Identify which cell holds the provided text, then report its (x, y) central coordinate. 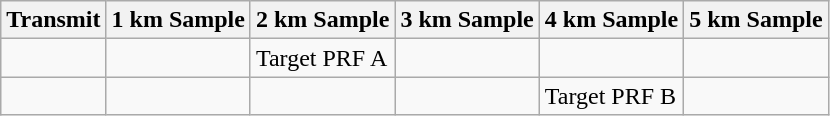
4 km Sample (611, 20)
3 km Sample (467, 20)
5 km Sample (756, 20)
Transmit (54, 20)
Target PRF A (322, 58)
2 km Sample (322, 20)
1 km Sample (178, 20)
Target PRF B (611, 96)
